Output the [x, y] coordinate of the center of the cell containing the given text.  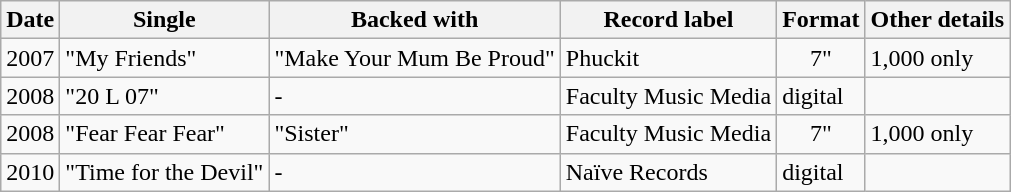
Single [164, 20]
Date [30, 20]
Record label [668, 20]
"My Friends" [164, 58]
Backed with [414, 20]
"Make Your Mum Be Proud" [414, 58]
"20 L 07" [164, 96]
Other details [938, 20]
"Fear Fear Fear" [164, 134]
Naïve Records [668, 172]
2007 [30, 58]
Format [821, 20]
"Sister" [414, 134]
"Time for the Devil" [164, 172]
2010 [30, 172]
Phuckit [668, 58]
